Search for the cell housing the specified text and yield its [x, y] center coordinate. 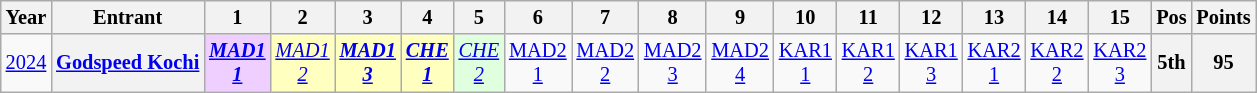
MAD12 [303, 63]
11 [868, 17]
MAD23 [672, 63]
Entrant [128, 17]
KAR12 [868, 63]
CHE2 [479, 63]
MAD13 [368, 63]
7 [606, 17]
6 [538, 17]
95 [1224, 63]
MAD22 [606, 63]
2 [303, 17]
14 [1056, 17]
5 [479, 17]
12 [932, 17]
Pos [1171, 17]
15 [1120, 17]
CHE1 [428, 63]
KAR21 [994, 63]
10 [806, 17]
5th [1171, 63]
4 [428, 17]
KAR23 [1120, 63]
8 [672, 17]
3 [368, 17]
Year [26, 17]
MAD21 [538, 63]
1 [237, 17]
2024 [26, 63]
Points [1224, 17]
MAD11 [237, 63]
9 [740, 17]
KAR11 [806, 63]
KAR22 [1056, 63]
Godspeed Kochi [128, 63]
KAR13 [932, 63]
MAD24 [740, 63]
13 [994, 17]
